Search for the cell housing the specified text and yield its [X, Y] center coordinate. 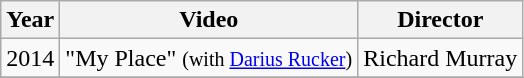
Richard Murray [440, 58]
"My Place" (with Darius Rucker) [209, 58]
Video [209, 20]
Year [30, 20]
Director [440, 20]
2014 [30, 58]
